Scan for the cell matching the given text and deliver its [x, y] coordinate at center. 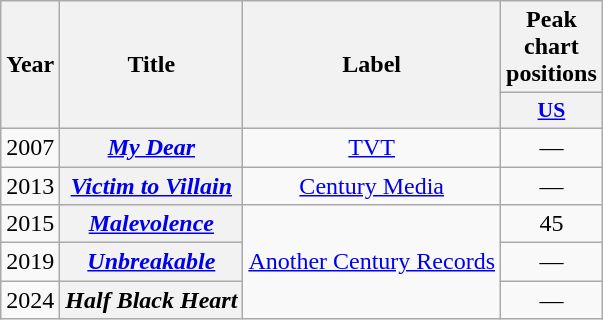
Another Century Records [372, 262]
Malevolence [152, 224]
TVT [372, 147]
2015 [30, 224]
Unbreakable [152, 262]
2024 [30, 300]
Label [372, 65]
Peak chart positions [552, 47]
2013 [30, 185]
My Dear [152, 147]
Year [30, 65]
Century Media [372, 185]
2019 [30, 262]
Half Black Heart [152, 300]
45 [552, 224]
Title [152, 65]
US [552, 111]
Victim to Villain [152, 185]
2007 [30, 147]
